For the text-containing cell, return its midpoint in [X, Y] coordinate format. 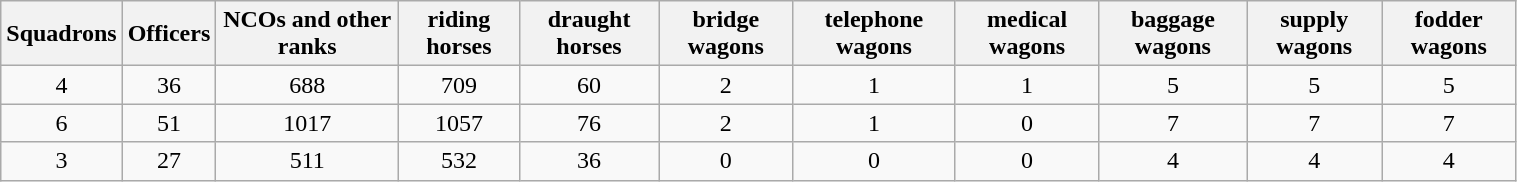
telephone wagons [874, 34]
27 [169, 161]
1017 [308, 123]
medical wagons [1027, 34]
709 [460, 85]
riding horses [460, 34]
1057 [460, 123]
532 [460, 161]
688 [308, 85]
Squadrons [62, 34]
511 [308, 161]
baggage wagons [1173, 34]
supply wagons [1314, 34]
bridge wagons [726, 34]
Officers [169, 34]
draught horses [589, 34]
fodder wagons [1450, 34]
6 [62, 123]
51 [169, 123]
76 [589, 123]
3 [62, 161]
NCOs and other ranks [308, 34]
60 [589, 85]
